Pinpoint the cell where the given text exists, returning its (X, Y) midpoint coordinate. 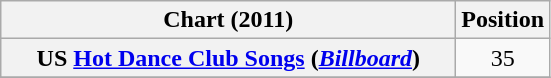
US Hot Dance Club Songs (Billboard) (228, 58)
35 (503, 58)
Chart (2011) (228, 20)
Position (503, 20)
